Return the [x, y] coordinate for the center point of the cell that contains the specified text.  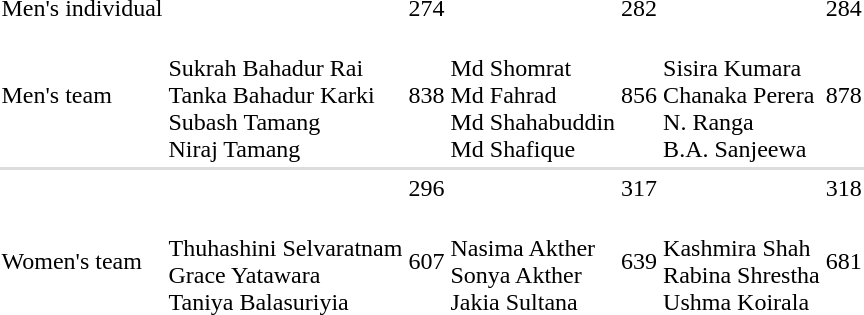
Md ShomratMd FahradMd ShahabuddinMd Shafique [533, 95]
296 [426, 188]
878 [844, 95]
Sukrah Bahadur RaiTanka Bahadur KarkiSubash TamangNiraj Tamang [286, 95]
Men's team [82, 95]
856 [640, 95]
838 [426, 95]
317 [640, 188]
318 [844, 188]
Sisira KumaraChanaka PereraN. RangaB.A. Sanjeewa [742, 95]
